Search for the cell housing the specified text and yield its [X, Y] center coordinate. 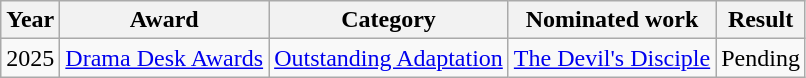
Pending [761, 58]
2025 [30, 58]
Category [389, 20]
Nominated work [612, 20]
Result [761, 20]
Drama Desk Awards [164, 58]
The Devil's Disciple [612, 58]
Outstanding Adaptation [389, 58]
Year [30, 20]
Award [164, 20]
